Provide the [X, Y] coordinate of the cell's center where the given text is located.  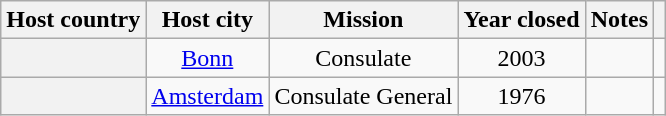
Mission [364, 20]
Bonn [208, 58]
Amsterdam [208, 96]
Consulate General [364, 96]
Consulate [364, 58]
2003 [522, 58]
Notes [619, 20]
1976 [522, 96]
Host country [74, 20]
Year closed [522, 20]
Host city [208, 20]
